Detect which cell encompasses the target text, then output its (x, y) center coordinate. 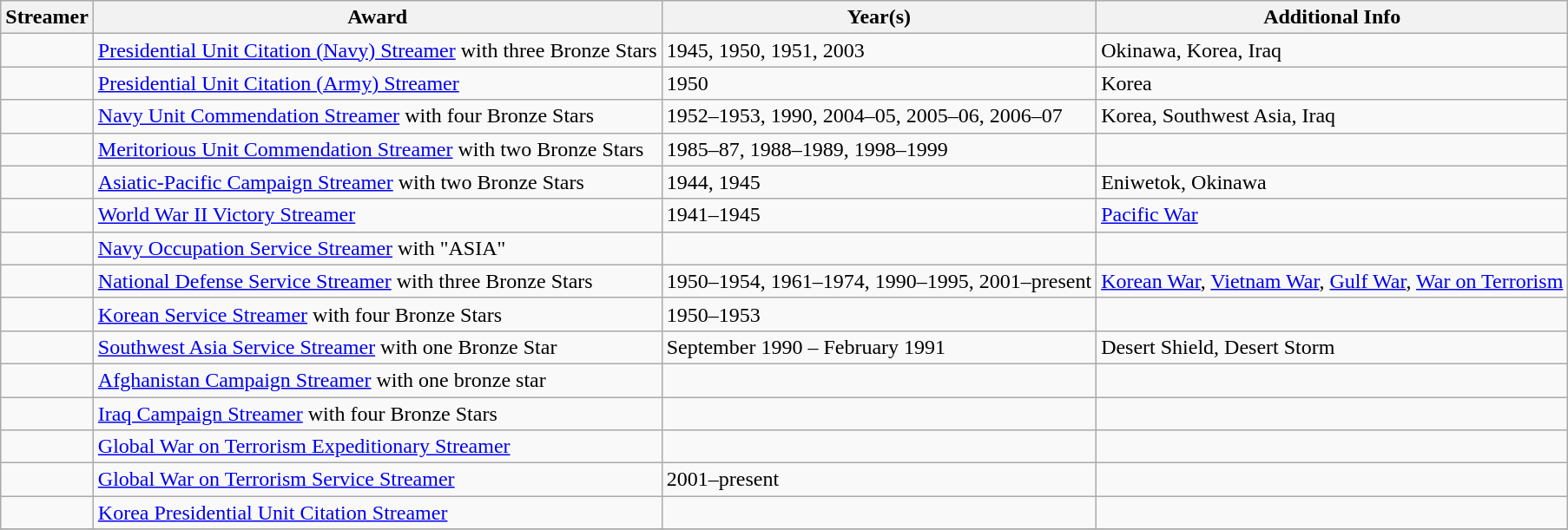
1945, 1950, 1951, 2003 (879, 50)
Navy Unit Commendation Streamer with four Bronze Stars (377, 116)
Streamer (47, 17)
Desert Shield, Desert Storm (1332, 347)
Korea Presidential Unit Citation Streamer (377, 513)
Eniwetok, Okinawa (1332, 182)
Award (377, 17)
World War II Victory Streamer (377, 215)
Year(s) (879, 17)
1952–1953, 1990, 2004–05, 2005–06, 2006–07 (879, 116)
1950–1954, 1961–1974, 1990–1995, 2001–present (879, 281)
1985–87, 1988–1989, 1998–1999 (879, 149)
Pacific War (1332, 215)
1950 (879, 83)
Korean War, Vietnam War, Gulf War, War on Terrorism (1332, 281)
Southwest Asia Service Streamer with one Bronze Star (377, 347)
Korean Service Streamer with four Bronze Stars (377, 314)
Navy Occupation Service Streamer with "ASIA" (377, 248)
Okinawa, Korea, Iraq (1332, 50)
September 1990 – February 1991 (879, 347)
1950–1953 (879, 314)
Global War on Terrorism Expeditionary Streamer (377, 447)
Presidential Unit Citation (Navy) Streamer with three Bronze Stars (377, 50)
Afghanistan Campaign Streamer with one bronze star (377, 380)
Additional Info (1332, 17)
Asiatic-Pacific Campaign Streamer with two Bronze Stars (377, 182)
1941–1945 (879, 215)
Meritorious Unit Commendation Streamer with two Bronze Stars (377, 149)
1944, 1945 (879, 182)
National Defense Service Streamer with three Bronze Stars (377, 281)
Global War on Terrorism Service Streamer (377, 480)
2001–present (879, 480)
Presidential Unit Citation (Army) Streamer (377, 83)
Korea (1332, 83)
Korea, Southwest Asia, Iraq (1332, 116)
Iraq Campaign Streamer with four Bronze Stars (377, 414)
